Output the [x, y] coordinate of the center of the cell containing the given text.  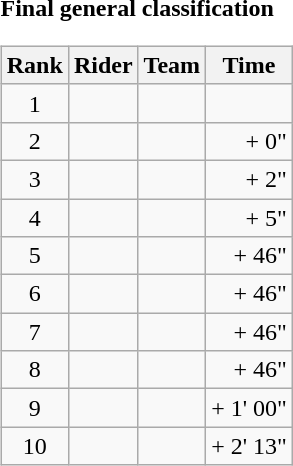
Team [172, 65]
+ 5" [250, 217]
10 [34, 446]
4 [34, 217]
6 [34, 294]
7 [34, 332]
Rider [103, 65]
1 [34, 103]
9 [34, 408]
+ 0" [250, 141]
2 [34, 141]
Time [250, 65]
+ 2' 13" [250, 446]
8 [34, 370]
3 [34, 179]
+ 2" [250, 179]
+ 1' 00" [250, 408]
Rank [34, 65]
5 [34, 256]
